From the cell containing the given text, extract its center point as [X, Y] coordinate. 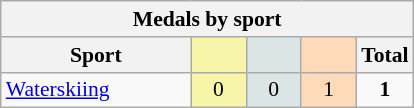
Sport [96, 55]
Medals by sport [208, 19]
Waterskiing [96, 90]
Total [384, 55]
